Determine the (x, y) coordinate at the center of the cell enclosing the given text.  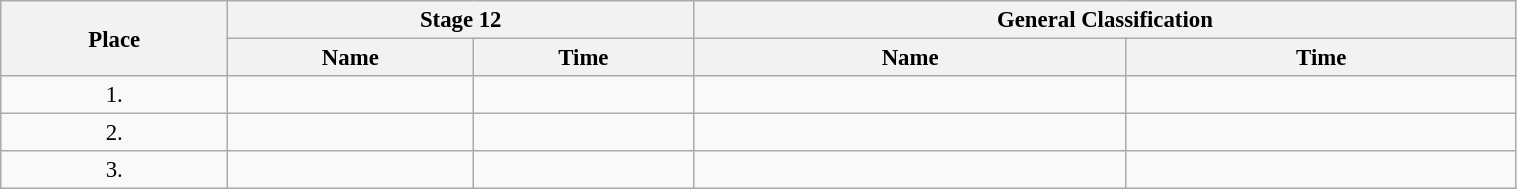
General Classification (1105, 20)
2. (114, 133)
Place (114, 38)
Stage 12 (461, 20)
1. (114, 95)
3. (114, 170)
